Find where the given text appears and provide that cell's center as (x, y) coordinate. 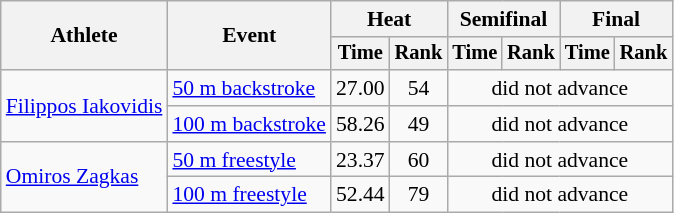
Athlete (84, 36)
100 m backstroke (249, 124)
Final (616, 19)
50 m backstroke (249, 88)
Semifinal (503, 19)
52.44 (360, 195)
60 (419, 160)
50 m freestyle (249, 160)
54 (419, 88)
27.00 (360, 88)
79 (419, 195)
49 (419, 124)
Filippos Iakovidis (84, 106)
100 m freestyle (249, 195)
Omiros Zagkas (84, 178)
58.26 (360, 124)
Event (249, 36)
23.37 (360, 160)
Heat (389, 19)
